Provide the (X, Y) coordinate of the cell's center where the given text is located.  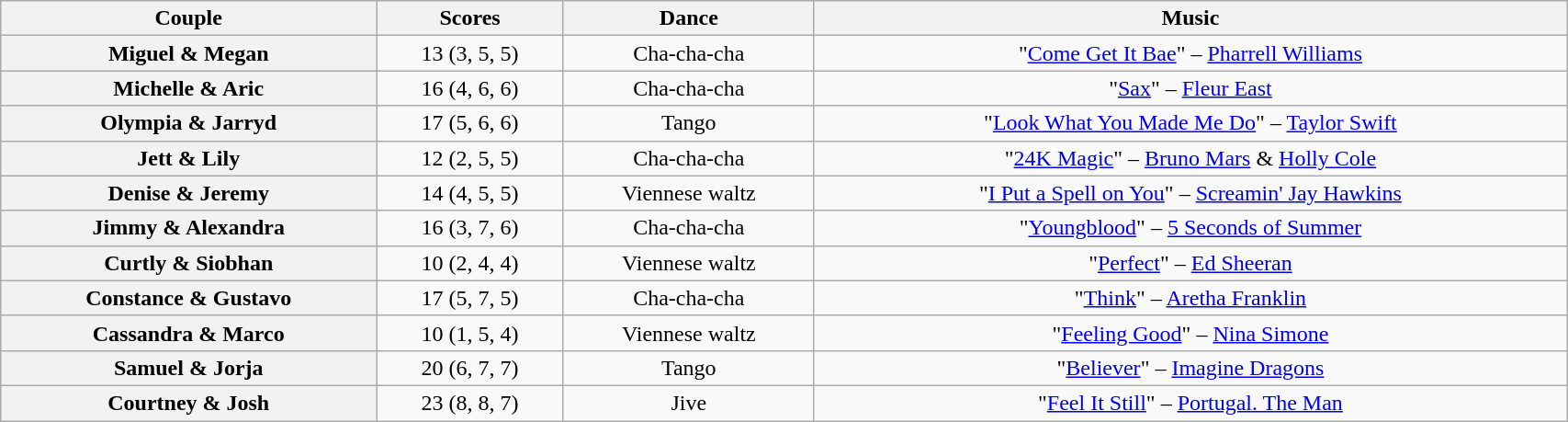
"Think" – Aretha Franklin (1190, 298)
Dance (689, 18)
20 (6, 7, 7) (470, 368)
16 (3, 7, 6) (470, 228)
Courtney & Josh (189, 403)
Cassandra & Marco (189, 333)
"24K Magic" – Bruno Mars & Holly Cole (1190, 158)
Curtly & Siobhan (189, 263)
"Come Get It Bae" – Pharrell Williams (1190, 53)
Michelle & Aric (189, 88)
"I Put a Spell on You" – Screamin' Jay Hawkins (1190, 193)
"Sax" – Fleur East (1190, 88)
12 (2, 5, 5) (470, 158)
10 (2, 4, 4) (470, 263)
"Feel It Still" – Portugal. The Man (1190, 403)
14 (4, 5, 5) (470, 193)
Scores (470, 18)
16 (4, 6, 6) (470, 88)
Couple (189, 18)
Jimmy & Alexandra (189, 228)
"Feeling Good" – Nina Simone (1190, 333)
"Believer" – Imagine Dragons (1190, 368)
Music (1190, 18)
13 (3, 5, 5) (470, 53)
10 (1, 5, 4) (470, 333)
"Perfect" – Ed Sheeran (1190, 263)
"Look What You Made Me Do" – Taylor Swift (1190, 123)
Olympia & Jarryd (189, 123)
Denise & Jeremy (189, 193)
17 (5, 6, 6) (470, 123)
Jett & Lily (189, 158)
23 (8, 8, 7) (470, 403)
Samuel & Jorja (189, 368)
Constance & Gustavo (189, 298)
Miguel & Megan (189, 53)
Jive (689, 403)
"Youngblood" – 5 Seconds of Summer (1190, 228)
17 (5, 7, 5) (470, 298)
